Determine the [X, Y] coordinate at the center of the cell enclosing the given text.  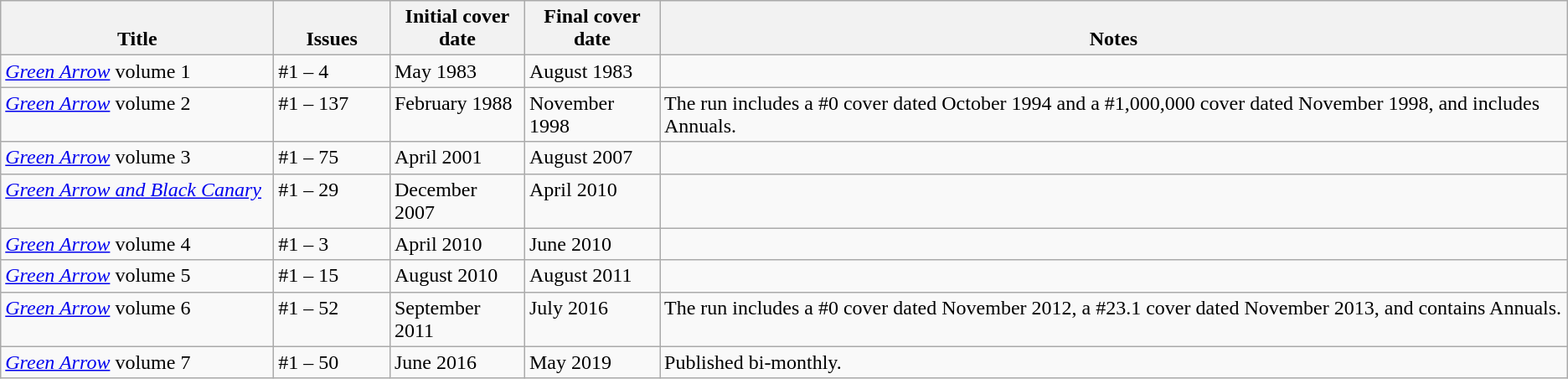
Issues [332, 29]
July 2016 [591, 319]
Published bi-monthly. [1114, 362]
June 2010 [591, 244]
#1 – 4 [332, 71]
#1 – 137 [332, 114]
#1 – 75 [332, 158]
Green Arrow volume 6 [137, 319]
December 2007 [457, 201]
August 2007 [591, 158]
August 2011 [591, 276]
Green Arrow volume 7 [137, 362]
Final cover date [591, 29]
May 2019 [591, 362]
The run includes a #0 cover dated October 1994 and a #1,000,000 cover dated November 1998, and includes Annuals. [1114, 114]
September 2011 [457, 319]
Green Arrow volume 2 [137, 114]
June 2016 [457, 362]
Notes [1114, 29]
Green Arrow volume 4 [137, 244]
April 2001 [457, 158]
Initial cover date [457, 29]
Green Arrow and Black Canary [137, 201]
February 1988 [457, 114]
#1 – 52 [332, 319]
Green Arrow volume 1 [137, 71]
#1 – 3 [332, 244]
Title [137, 29]
#1 – 15 [332, 276]
Green Arrow volume 3 [137, 158]
#1 – 50 [332, 362]
The run includes a #0 cover dated November 2012, a #23.1 cover dated November 2013, and contains Annuals. [1114, 319]
May 1983 [457, 71]
Green Arrow volume 5 [137, 276]
November 1998 [591, 114]
#1 – 29 [332, 201]
August 2010 [457, 276]
August 1983 [591, 71]
